Provide the [x, y] coordinate of the cell's center where the given text is located.  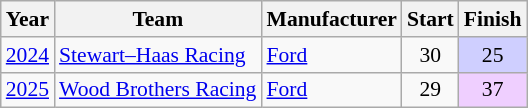
37 [493, 90]
Stewart–Haas Racing [158, 55]
25 [493, 55]
Start [430, 19]
Finish [493, 19]
Team [158, 19]
Manufacturer [331, 19]
Year [28, 19]
2024 [28, 55]
Wood Brothers Racing [158, 90]
30 [430, 55]
2025 [28, 90]
29 [430, 90]
